Determine the (x, y) coordinate at the center of the cell enclosing the given text.  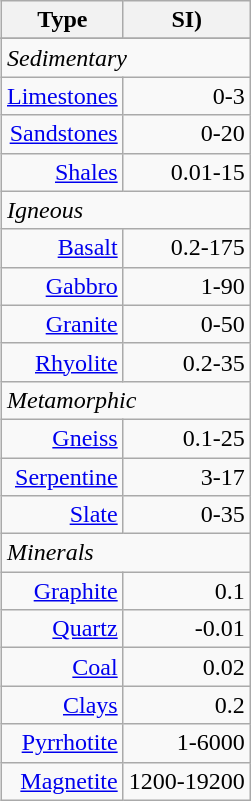
0-35 (186, 515)
3-17 (186, 477)
0-3 (186, 96)
0.2 (186, 705)
Gabbro (62, 286)
Granite (62, 324)
-0.01 (186, 629)
1-6000 (186, 743)
Quartz (62, 629)
Igneous (126, 210)
Slate (62, 515)
Metamorphic (126, 400)
0.02 (186, 667)
Magnetite (62, 781)
0-20 (186, 134)
Coal (62, 667)
Pyrrhotite (62, 743)
1-90 (186, 286)
Sandstones (62, 134)
Limestones (62, 96)
SI) (186, 20)
0.1-25 (186, 438)
0.01-15 (186, 172)
Minerals (126, 553)
Type (62, 20)
Rhyolite (62, 362)
0-50 (186, 324)
Clays (62, 705)
Gneiss (62, 438)
0.1 (186, 591)
Serpentine (62, 477)
Shales (62, 172)
Sedimentary (126, 58)
1200-19200 (186, 781)
Graphite (62, 591)
0.2-175 (186, 248)
Basalt (62, 248)
0.2-35 (186, 362)
